For the text-containing cell, return its midpoint in (X, Y) coordinate format. 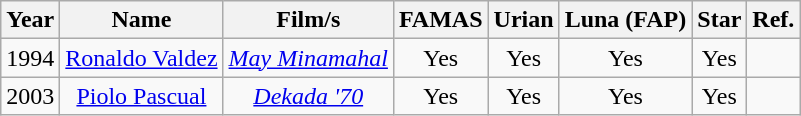
Dekada '70 (308, 96)
Piolo Pascual (142, 96)
Ronaldo Valdez (142, 58)
May Minamahal (308, 58)
Film/s (308, 20)
Luna (FAP) (626, 20)
Name (142, 20)
Year (30, 20)
2003 (30, 96)
1994 (30, 58)
Urian (524, 20)
FAMAS (440, 20)
Ref. (774, 20)
Star (720, 20)
